Pinpoint the cell where the given text exists, returning its [X, Y] midpoint coordinate. 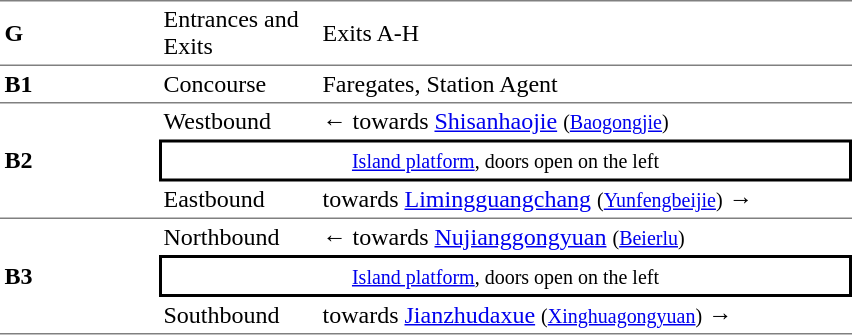
Faregates, Station Agent [585, 85]
← towards Nujianggongyuan (Beierlu) [585, 237]
Southbound [238, 316]
Concourse [238, 85]
Northbound [238, 237]
G [80, 33]
B1 [80, 85]
Entrances and Exits [238, 33]
Westbound [238, 122]
towards Limingguangchang (Yunfengbeijie) → [585, 201]
B2 [80, 162]
Exits A-H [585, 33]
B3 [80, 277]
Eastbound [238, 201]
← towards Shisanhaojie (Baogongjie) [585, 122]
towards Jianzhudaxue (Xinghuagongyuan) → [585, 316]
